Find where the given text appears and provide that cell's center as (X, Y) coordinate. 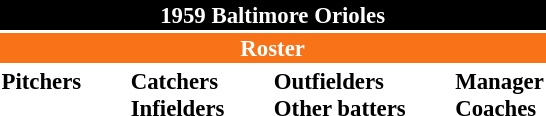
1959 Baltimore Orioles (272, 15)
Roster (272, 48)
